Return the (x, y) coordinate for the center point of the cell that contains the specified text.  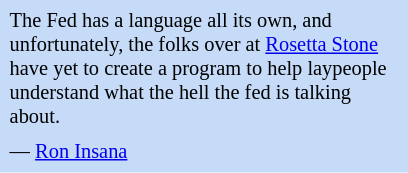
— Ron Insana (204, 152)
